Return the [X, Y] coordinate for the center point of the cell that contains the specified text.  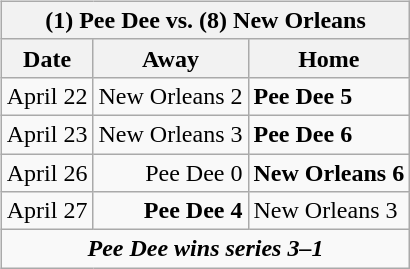
Date [47, 58]
Pee Dee wins series 3–1 [205, 249]
Pee Dee 6 [329, 134]
Pee Dee 0 [170, 173]
New Orleans 2 [170, 96]
Pee Dee 5 [329, 96]
New Orleans 6 [329, 173]
April 23 [47, 134]
Pee Dee 4 [170, 211]
April 27 [47, 211]
April 22 [47, 96]
April 26 [47, 173]
(1) Pee Dee vs. (8) New Orleans [205, 20]
Home [329, 58]
Away [170, 58]
